Locate the cell with the specified text and output its (x, y) center coordinate. 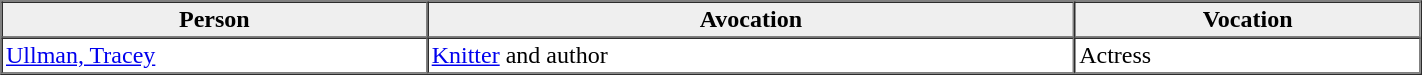
Avocation (750, 20)
Vocation (1248, 20)
Knitter and author (750, 56)
Actress (1248, 56)
Ullman, Tracey (215, 56)
Person (215, 20)
